Extract the (X, Y) coordinate from the center of the cell holding the provided text.  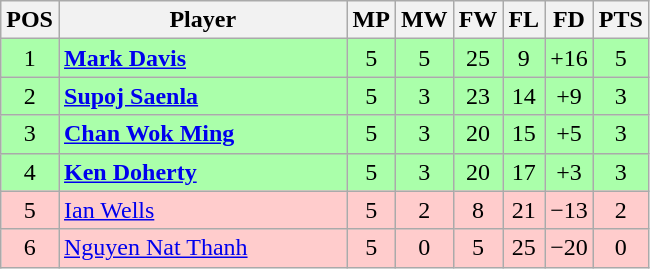
FW (478, 20)
21 (524, 210)
9 (524, 58)
Supoj Saenla (202, 96)
PTS (620, 20)
Ian Wells (202, 210)
MP (371, 20)
4 (30, 172)
14 (524, 96)
FD (570, 20)
Player (202, 20)
−20 (570, 248)
17 (524, 172)
POS (30, 20)
8 (478, 210)
15 (524, 134)
+5 (570, 134)
+16 (570, 58)
−13 (570, 210)
MW (424, 20)
6 (30, 248)
1 (30, 58)
Ken Doherty (202, 172)
+3 (570, 172)
Nguyen Nat Thanh (202, 248)
Chan Wok Ming (202, 134)
23 (478, 96)
FL (524, 20)
Mark Davis (202, 58)
+9 (570, 96)
